For the text-containing cell, return its midpoint in (X, Y) coordinate format. 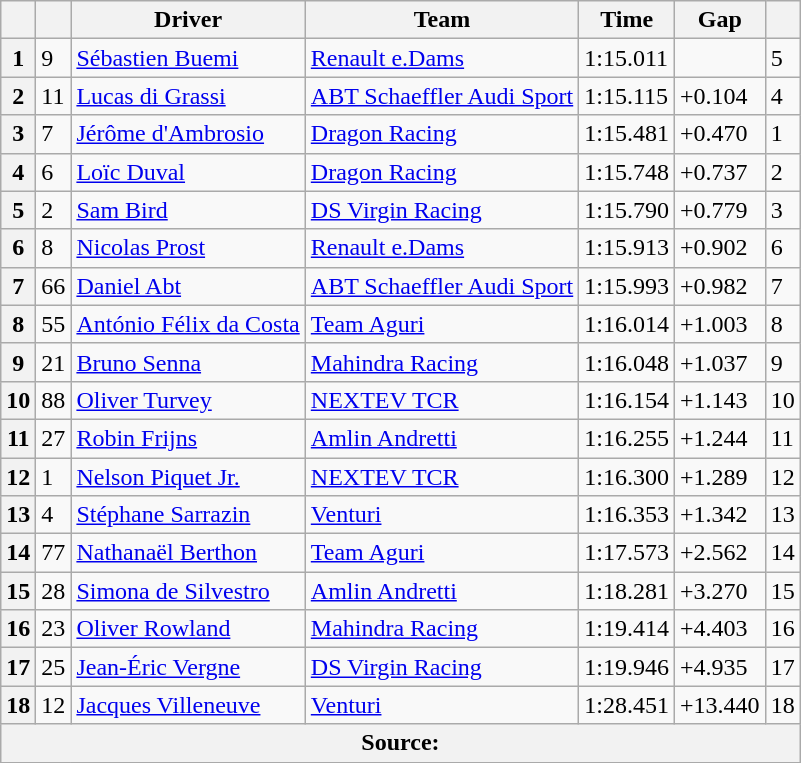
Daniel Abt (188, 286)
+0.737 (720, 172)
+4.403 (720, 629)
+3.270 (720, 591)
28 (54, 591)
Time (627, 20)
1:16.014 (627, 324)
Nathanaël Berthon (188, 553)
+1.342 (720, 515)
+0.470 (720, 134)
1:18.281 (627, 591)
21 (54, 362)
+1.143 (720, 400)
1:19.414 (627, 629)
55 (54, 324)
+0.104 (720, 96)
1:16.048 (627, 362)
1:16.255 (627, 438)
1:17.573 (627, 553)
Oliver Rowland (188, 629)
77 (54, 553)
1:15.748 (627, 172)
Nicolas Prost (188, 248)
+1.289 (720, 477)
+1.037 (720, 362)
Loïc Duval (188, 172)
Stéphane Sarrazin (188, 515)
+0.982 (720, 286)
Driver (188, 20)
88 (54, 400)
Simona de Silvestro (188, 591)
Bruno Senna (188, 362)
1:15.115 (627, 96)
Robin Frijns (188, 438)
1:16.300 (627, 477)
Sam Bird (188, 210)
Jérôme d'Ambrosio (188, 134)
+0.779 (720, 210)
+1.244 (720, 438)
+0.902 (720, 248)
1:19.946 (627, 667)
25 (54, 667)
+2.562 (720, 553)
Nelson Piquet Jr. (188, 477)
Source: (400, 743)
Team (442, 20)
1:16.353 (627, 515)
1:15.993 (627, 286)
Oliver Turvey (188, 400)
1:16.154 (627, 400)
Jacques Villeneuve (188, 705)
66 (54, 286)
Lucas di Grassi (188, 96)
1:15.481 (627, 134)
1:15.913 (627, 248)
1:15.790 (627, 210)
+1.003 (720, 324)
1:15.011 (627, 58)
27 (54, 438)
+13.440 (720, 705)
Sébastien Buemi (188, 58)
Gap (720, 20)
Jean-Éric Vergne (188, 667)
1:28.451 (627, 705)
António Félix da Costa (188, 324)
23 (54, 629)
+4.935 (720, 667)
